Pinpoint the cell where the given text exists, returning its (X, Y) midpoint coordinate. 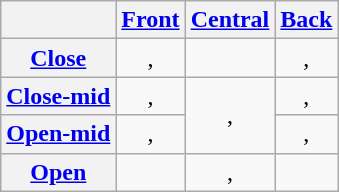
Central (230, 20)
Open-mid (58, 134)
Close-mid (58, 96)
Front (150, 20)
Close (58, 58)
Back (306, 20)
Open (58, 172)
